Output the [X, Y] coordinate of the center of the cell containing the given text.  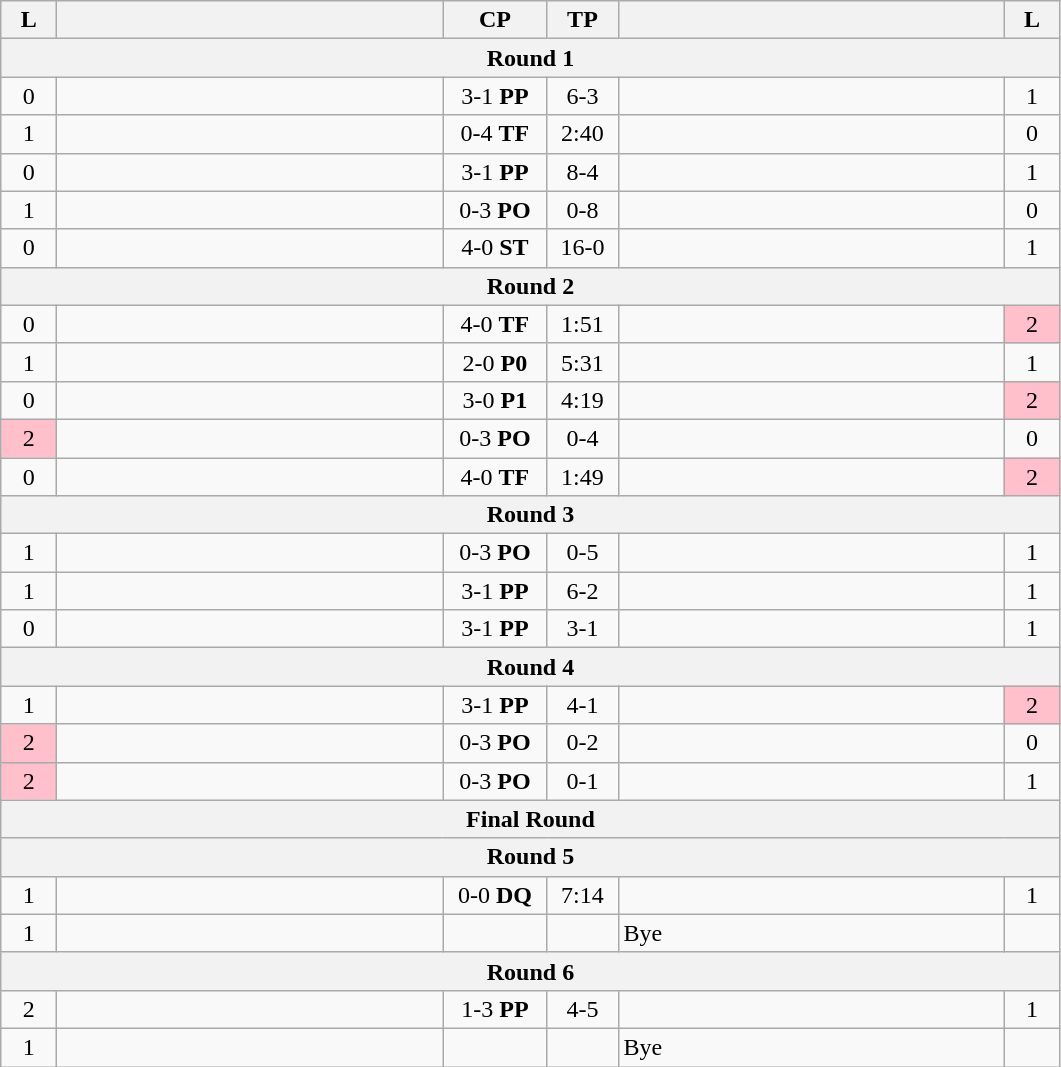
3-1 [582, 629]
1:49 [582, 477]
Round 1 [530, 58]
4-5 [582, 1009]
0-5 [582, 553]
2-0 P0 [495, 362]
0-1 [582, 781]
0-2 [582, 743]
1-3 PP [495, 1009]
7:14 [582, 895]
2:40 [582, 134]
0-4 [582, 438]
Round 6 [530, 971]
16-0 [582, 248]
Round 2 [530, 286]
6-2 [582, 591]
CP [495, 20]
4-1 [582, 705]
Round 4 [530, 667]
Round 3 [530, 515]
8-4 [582, 172]
0-8 [582, 210]
TP [582, 20]
3-0 P1 [495, 400]
1:51 [582, 324]
0-4 TF [495, 134]
Final Round [530, 819]
5:31 [582, 362]
0-0 DQ [495, 895]
6-3 [582, 96]
4-0 ST [495, 248]
4:19 [582, 400]
Round 5 [530, 857]
